Identify which cell holds the provided text, then report its (x, y) central coordinate. 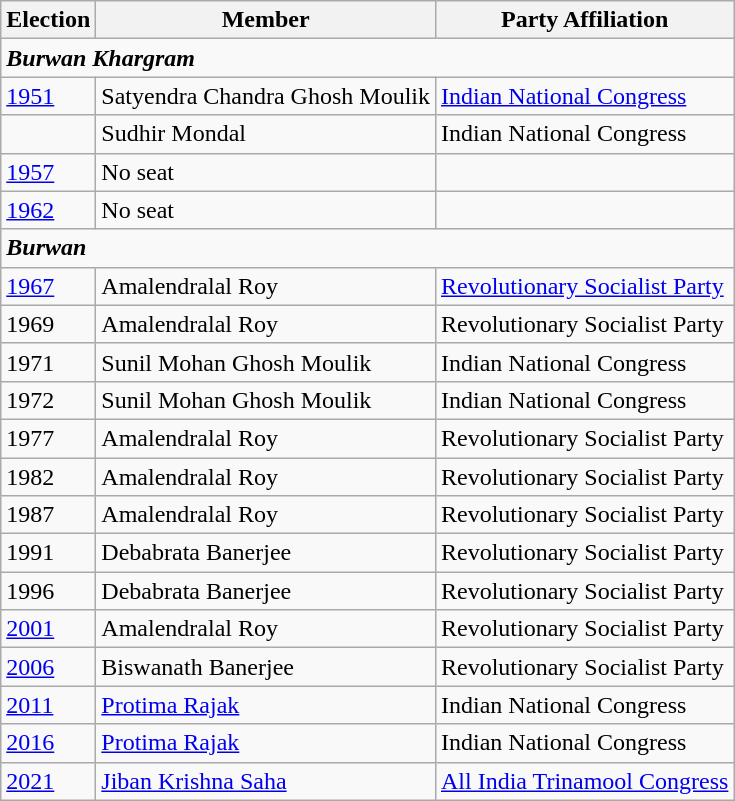
1972 (48, 400)
Election (48, 20)
1951 (48, 96)
1996 (48, 591)
2006 (48, 667)
1957 (48, 172)
Member (266, 20)
Sudhir Mondal (266, 134)
Burwan (368, 248)
1971 (48, 362)
All India Trinamool Congress (584, 781)
1969 (48, 324)
Satyendra Chandra Ghosh Moulik (266, 96)
2011 (48, 705)
1977 (48, 438)
1967 (48, 286)
2021 (48, 781)
2016 (48, 743)
2001 (48, 629)
1962 (48, 210)
1982 (48, 477)
Jiban Krishna Saha (266, 781)
1987 (48, 515)
Biswanath Banerjee (266, 667)
Burwan Khargram (368, 58)
Party Affiliation (584, 20)
1991 (48, 553)
